Provide the (x, y) coordinate of the cell's center where the given text is located.  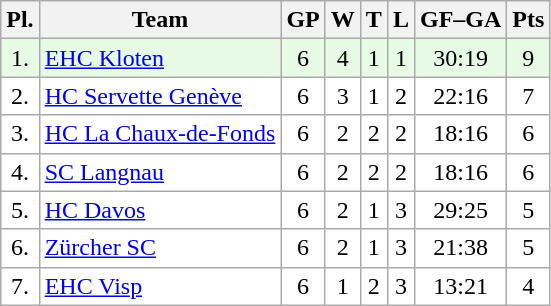
Pts (528, 20)
EHC Kloten (160, 58)
30:19 (460, 58)
W (342, 20)
22:16 (460, 96)
T (374, 20)
HC Servette Genève (160, 96)
3. (20, 134)
29:25 (460, 210)
Team (160, 20)
7 (528, 96)
1. (20, 58)
6. (20, 248)
HC La Chaux-de-Fonds (160, 134)
13:21 (460, 286)
HC Davos (160, 210)
7. (20, 286)
9 (528, 58)
2. (20, 96)
Pl. (20, 20)
GF–GA (460, 20)
Zürcher SC (160, 248)
SC Langnau (160, 172)
GP (303, 20)
EHC Visp (160, 286)
5. (20, 210)
21:38 (460, 248)
L (400, 20)
4. (20, 172)
